Scan for the cell matching the given text and deliver its (X, Y) coordinate at center. 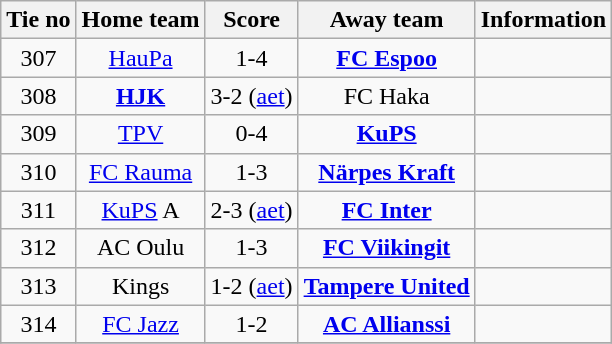
FC Inter (386, 210)
1-2 (252, 324)
Tampere United (386, 286)
Närpes Kraft (386, 172)
308 (38, 96)
1-2 (aet) (252, 286)
311 (38, 210)
FC Viikingit (386, 248)
307 (38, 58)
HauPa (140, 58)
0-4 (252, 134)
312 (38, 248)
FC Espoo (386, 58)
TPV (140, 134)
AC Oulu (140, 248)
Away team (386, 20)
310 (38, 172)
309 (38, 134)
Information (543, 20)
HJK (140, 96)
Kings (140, 286)
314 (38, 324)
Score (252, 20)
2-3 (aet) (252, 210)
FC Haka (386, 96)
KuPS (386, 134)
3-2 (aet) (252, 96)
Tie no (38, 20)
FC Rauma (140, 172)
AC Allianssi (386, 324)
FC Jazz (140, 324)
1-4 (252, 58)
Home team (140, 20)
KuPS A (140, 210)
313 (38, 286)
